Extract the (x, y) coordinate from the center of the cell holding the provided text.  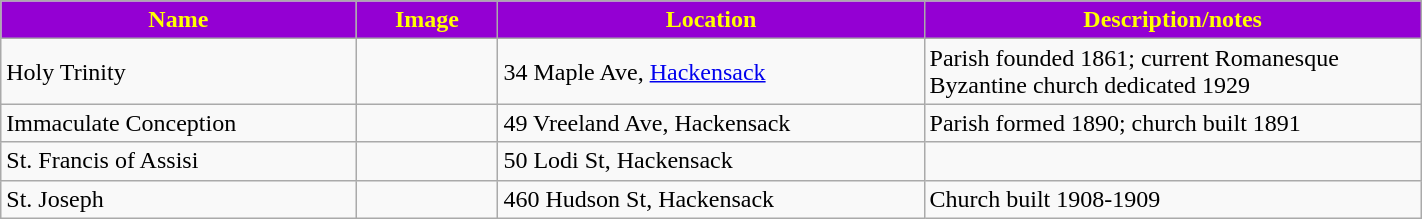
Parish founded 1861; current Romanesque Byzantine church dedicated 1929 (1172, 72)
Description/notes (1172, 20)
50 Lodi St, Hackensack (711, 161)
Location (711, 20)
Name (178, 20)
Immaculate Conception (178, 123)
St. Joseph (178, 199)
Image (427, 20)
Church built 1908-1909 (1172, 199)
St. Francis of Assisi (178, 161)
49 Vreeland Ave, Hackensack (711, 123)
Holy Trinity (178, 72)
Parish formed 1890; church built 1891 (1172, 123)
34 Maple Ave, Hackensack (711, 72)
460 Hudson St, Hackensack (711, 199)
